Return (x, y) of the center of cell containing provided text 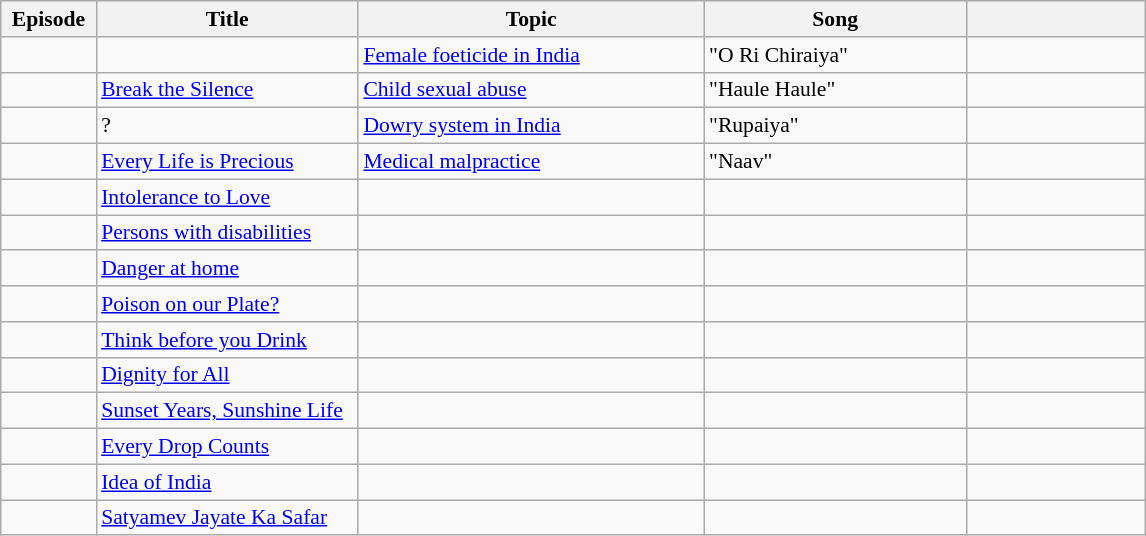
Danger at home (227, 269)
Break the Silence (227, 90)
Topic (531, 19)
Satyamev Jayate Ka Safar (227, 518)
Song (835, 19)
Child sexual abuse (531, 90)
Title (227, 19)
Poison on our Plate? (227, 304)
"Naav" (835, 162)
Idea of India (227, 482)
"Rupaiya" (835, 126)
Dowry system in India (531, 126)
Persons with disabilities (227, 233)
Sunset Years, Sunshine Life (227, 411)
Intolerance to Love (227, 197)
Female foeticide in India (531, 55)
"Haule Haule" (835, 90)
Every Life is Precious (227, 162)
Think before you Drink (227, 340)
Every Drop Counts (227, 447)
"O Ri Chiraiya" (835, 55)
Dignity for All (227, 375)
Medical malpractice (531, 162)
? (227, 126)
Episode (48, 19)
